Output the (X, Y) coordinate of the center of the cell containing the given text.  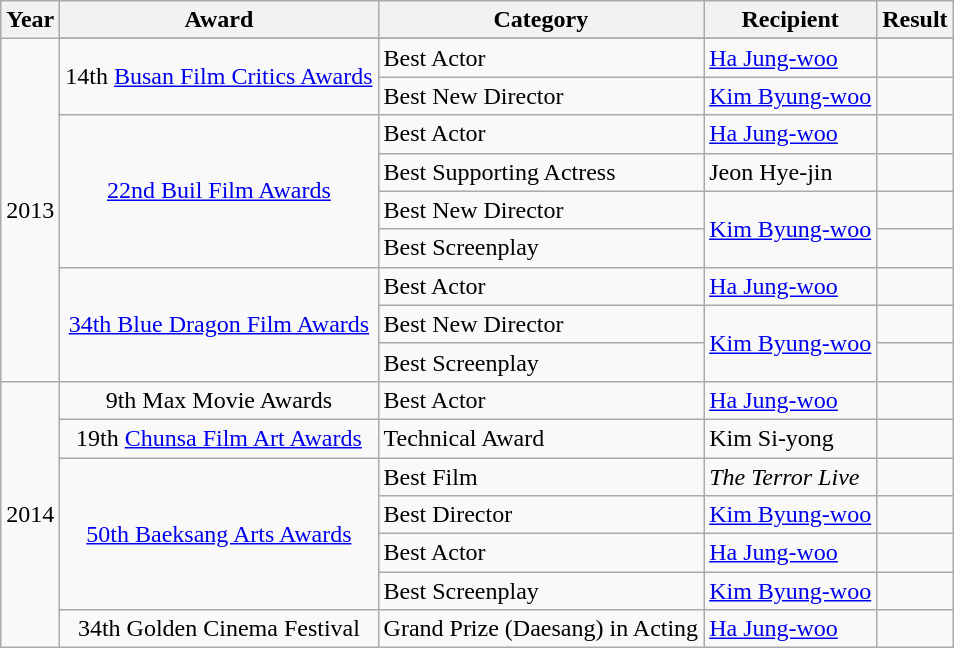
34th Golden Cinema Festival (219, 629)
9th Max Movie Awards (219, 400)
2014 (30, 514)
14th Busan Film Critics Awards (219, 77)
Award (219, 20)
Best Supporting Actress (541, 172)
Year (30, 20)
2013 (30, 210)
Technical Award (541, 438)
The Terror Live (790, 477)
Result (915, 20)
34th Blue Dragon Film Awards (219, 324)
Recipient (790, 20)
50th Baeksang Arts Awards (219, 534)
Grand Prize (Daesang) in Acting (541, 629)
19th Chunsa Film Art Awards (219, 438)
Jeon Hye-jin (790, 172)
Best Director (541, 515)
Kim Si-yong (790, 438)
Best Film (541, 477)
Category (541, 20)
22nd Buil Film Awards (219, 191)
